For the text-containing cell, return its midpoint in (x, y) coordinate format. 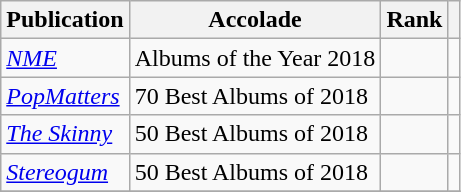
The Skinny (65, 134)
PopMatters (65, 96)
Publication (65, 20)
Albums of the Year 2018 (255, 58)
Stereogum (65, 172)
70 Best Albums of 2018 (255, 96)
Rank (414, 20)
NME (65, 58)
Accolade (255, 20)
